Scan for the cell matching the given text and deliver its (x, y) coordinate at center. 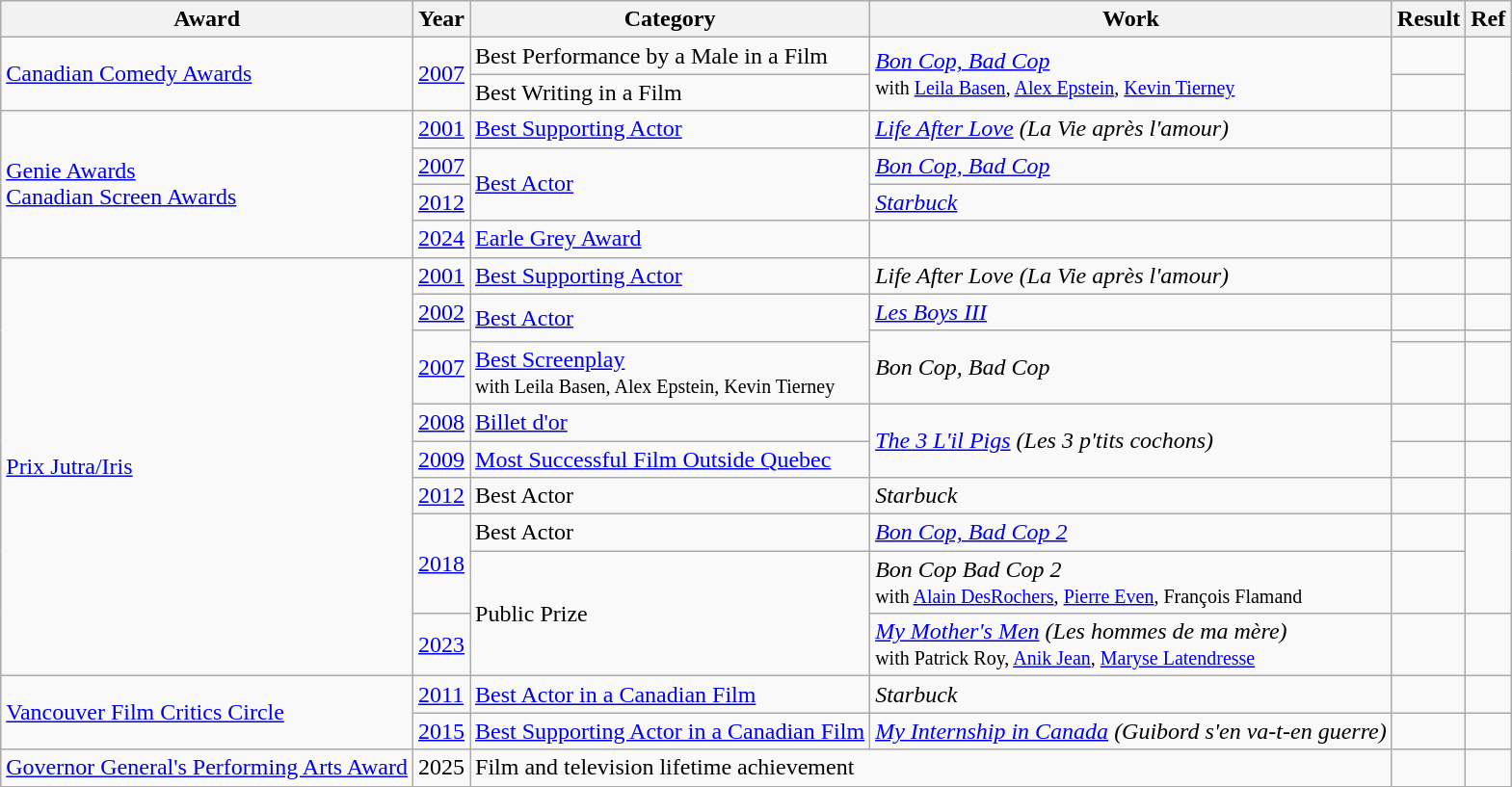
Best Supporting Actor in a Canadian Film (671, 731)
Bon Cop, Bad Copwith Leila Basen, Alex Epstein, Kevin Tierney (1131, 74)
2008 (441, 422)
Prix Jutra/Iris (207, 466)
Best Screenplaywith Leila Basen, Alex Epstein, Kevin Tierney (671, 372)
Award (207, 19)
Bon Cop Bad Cop 2with Alain DesRochers, Pierre Even, François Flamand (1131, 582)
Film and television lifetime achievement (931, 768)
2009 (441, 459)
Best Performance by a Male in a Film (671, 56)
2023 (441, 645)
Canadian Comedy Awards (207, 74)
Les Boys III (1131, 312)
Public Prize (671, 614)
Governor General's Performing Arts Award (207, 768)
Result (1428, 19)
2025 (441, 768)
Most Successful Film Outside Quebec (671, 459)
2018 (441, 564)
Category (671, 19)
Work (1131, 19)
Billet d'or (671, 422)
Earle Grey Award (671, 239)
Bon Cop, Bad Cop 2 (1131, 533)
Genie AwardsCanadian Screen Awards (207, 184)
2002 (441, 312)
Vancouver Film Critics Circle (207, 713)
Best Writing in a Film (671, 92)
2015 (441, 731)
Ref (1488, 19)
2024 (441, 239)
2011 (441, 695)
The 3 L'il Pigs (Les 3 p'tits cochons) (1131, 440)
Best Actor in a Canadian Film (671, 695)
Year (441, 19)
My Mother's Men (Les hommes de ma mère)with Patrick Roy, Anik Jean, Maryse Latendresse (1131, 645)
My Internship in Canada (Guibord s'en va-t-en guerre) (1131, 731)
